Detect which cell encompasses the target text, then output its (x, y) center coordinate. 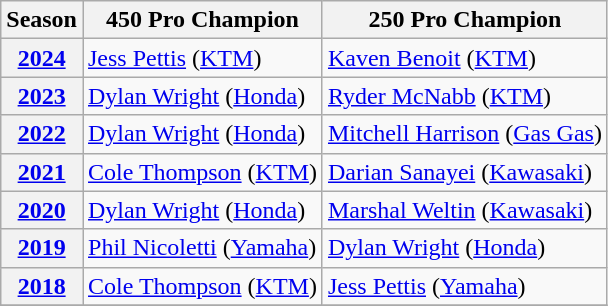
2023 (42, 96)
Jess Pettis (Yamaha) (464, 286)
Marshal Weltin (Kawasaki) (464, 210)
2024 (42, 58)
450 Pro Champion (202, 20)
Ryder McNabb (KTM) (464, 96)
Mitchell Harrison (Gas Gas) (464, 134)
2021 (42, 172)
2019 (42, 248)
Jess Pettis (KTM) (202, 58)
2020 (42, 210)
250 Pro Champion (464, 20)
Kaven Benoit (KTM) (464, 58)
Season (42, 20)
Darian Sanayei (Kawasaki) (464, 172)
Phil Nicoletti (Yamaha) (202, 248)
2022 (42, 134)
2018 (42, 286)
